Pinpoint the cell where the given text exists, returning its [X, Y] midpoint coordinate. 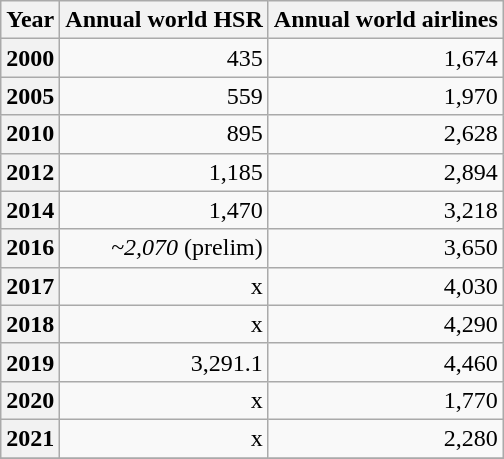
559 [164, 96]
2010 [30, 134]
2018 [30, 324]
2,280 [386, 438]
Year [30, 20]
2,894 [386, 172]
1,185 [164, 172]
~2,070 (prelim) [164, 248]
Annual world HSR [164, 20]
1,970 [386, 96]
1,470 [164, 210]
3,650 [386, 248]
2000 [30, 58]
4,460 [386, 362]
4,290 [386, 324]
3,218 [386, 210]
2020 [30, 400]
2005 [30, 96]
2019 [30, 362]
2021 [30, 438]
2017 [30, 286]
895 [164, 134]
2014 [30, 210]
3,291.1 [164, 362]
435 [164, 58]
2,628 [386, 134]
Annual world airlines [386, 20]
2016 [30, 248]
1,770 [386, 400]
4,030 [386, 286]
2012 [30, 172]
1,674 [386, 58]
